Find where the given text appears and provide that cell's center as [x, y] coordinate. 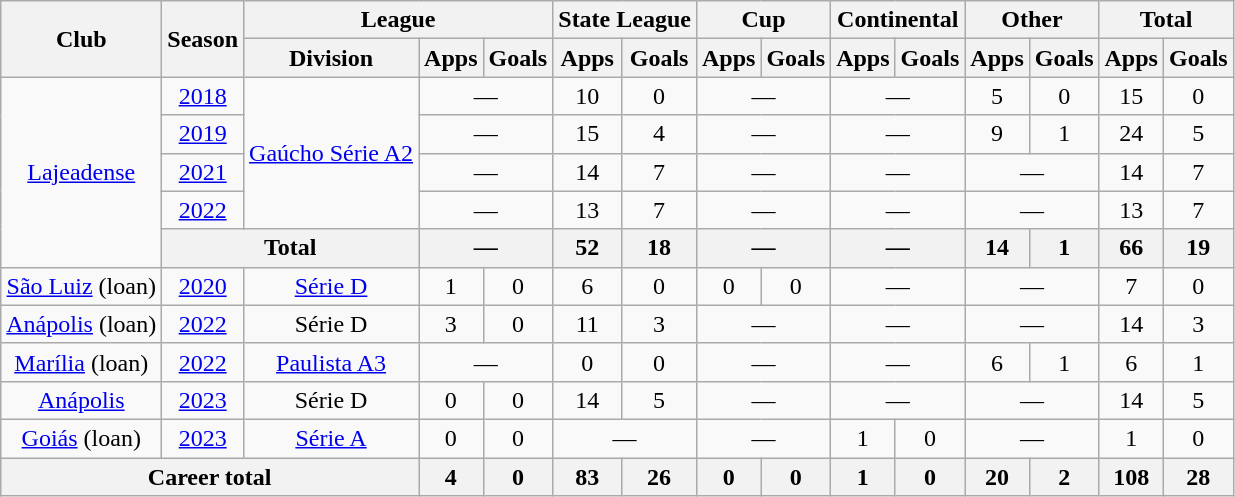
83 [588, 477]
Série A [332, 438]
19 [1198, 248]
Club [82, 39]
League [398, 20]
20 [997, 477]
28 [1198, 477]
Goiás (loan) [82, 438]
2 [1064, 477]
Cup [763, 20]
Paulista A3 [332, 362]
Marília (loan) [82, 362]
18 [660, 248]
Other [1032, 20]
Anápolis [82, 400]
Anápolis (loan) [82, 324]
2019 [203, 134]
Division [332, 58]
24 [1131, 134]
10 [588, 96]
108 [1131, 477]
52 [588, 248]
Lajeadense [82, 172]
State League [625, 20]
2020 [203, 286]
26 [660, 477]
11 [588, 324]
2021 [203, 172]
Continental [898, 20]
São Luiz (loan) [82, 286]
Career total [210, 477]
9 [997, 134]
2018 [203, 96]
Gaúcho Série A2 [332, 153]
66 [1131, 248]
Season [203, 39]
